For the text-containing cell, return its midpoint in (x, y) coordinate format. 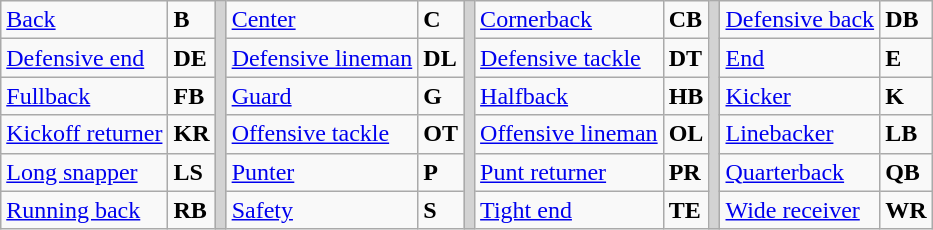
Offensive tackle (322, 134)
Quarterback (800, 172)
Fullback (84, 96)
Defensive back (800, 20)
TE (686, 210)
Tight end (570, 210)
Defensive lineman (322, 58)
E (906, 58)
Wide receiver (800, 210)
WR (906, 210)
DB (906, 20)
Punter (322, 172)
Long snapper (84, 172)
Center (322, 20)
End (800, 58)
Safety (322, 210)
OT (441, 134)
DT (686, 58)
RB (192, 210)
G (441, 96)
K (906, 96)
P (441, 172)
Halfback (570, 96)
Kicker (800, 96)
HB (686, 96)
Defensive tackle (570, 58)
Offensive lineman (570, 134)
Back (84, 20)
OL (686, 134)
Cornerback (570, 20)
C (441, 20)
Guard (322, 96)
Kickoff returner (84, 134)
KR (192, 134)
LB (906, 134)
LS (192, 172)
Running back (84, 210)
PR (686, 172)
DL (441, 58)
DE (192, 58)
QB (906, 172)
Defensive end (84, 58)
S (441, 210)
CB (686, 20)
FB (192, 96)
B (192, 20)
Linebacker (800, 134)
Punt returner (570, 172)
